Return (x, y) of the center of cell containing provided text 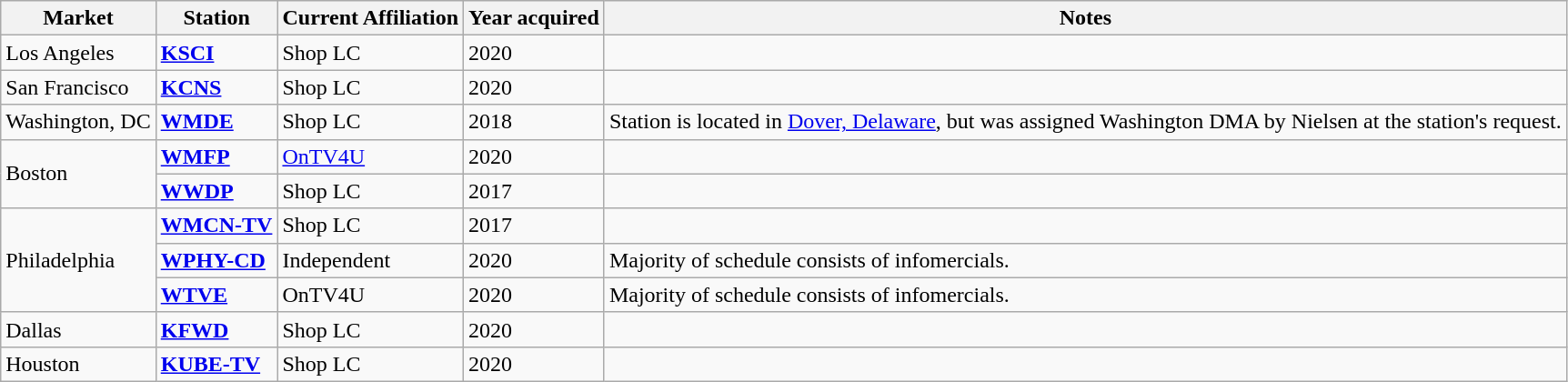
Station (216, 18)
KUBE-TV (216, 364)
KFWD (216, 329)
WMDE (216, 122)
WTVE (216, 295)
Market (78, 18)
Houston (78, 364)
Independent (371, 260)
Boston (78, 174)
WMCN-TV (216, 226)
KSCI (216, 53)
Notes (1085, 18)
Year acquired (535, 18)
WMFP (216, 156)
San Francisco (78, 87)
Dallas (78, 329)
Los Angeles (78, 53)
KCNS (216, 87)
Washington, DC (78, 122)
Current Affiliation (371, 18)
WPHY-CD (216, 260)
Philadelphia (78, 260)
WWDP (216, 191)
Station is located in Dover, Delaware, but was assigned Washington DMA by Nielsen at the station's request. (1085, 122)
2018 (535, 122)
